Pinpoint the cell where the given text exists, returning its [X, Y] midpoint coordinate. 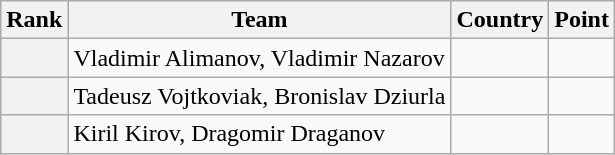
Team [260, 20]
Kiril Kirov, Dragomir Draganov [260, 134]
Point [582, 20]
Rank [34, 20]
Vladimir Alimanov, Vladimir Nazarov [260, 58]
Country [500, 20]
Tadeusz Vojtkoviak, Bronislav Dziurla [260, 96]
